Determine the [x, y] coordinate at the center of the cell enclosing the given text.  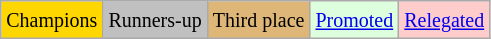
Runners-up [155, 20]
Champions [52, 20]
Promoted [354, 20]
Relegated [444, 20]
Third place [258, 20]
